Determine the [X, Y] coordinate at the center of the cell enclosing the given text.  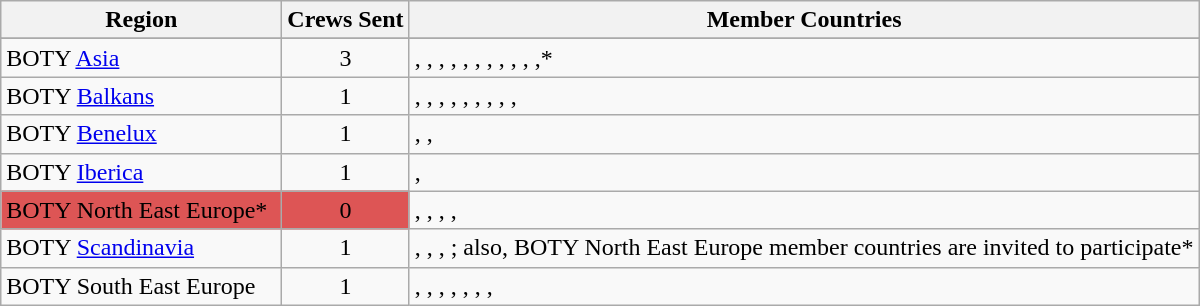
0 [346, 210]
Crews Sent [346, 20]
Region [142, 20]
, , , , [804, 210]
, , , , , , , [804, 286]
BOTY Balkans [142, 96]
, , , , , , , , , [804, 96]
BOTY Iberica [142, 172]
BOTY Asia [142, 58]
, [804, 172]
3 [346, 58]
BOTY South East Europe [142, 286]
, , [804, 134]
BOTY North East Europe* [142, 210]
Member Countries [804, 20]
BOTY Scandinavia [142, 248]
BOTY Benelux [142, 134]
, , , ; also, BOTY North East Europe member countries are invited to participate* [804, 248]
, , , , , , , , , , ,* [804, 58]
